Locate the cell with the specified text and output its (X, Y) center coordinate. 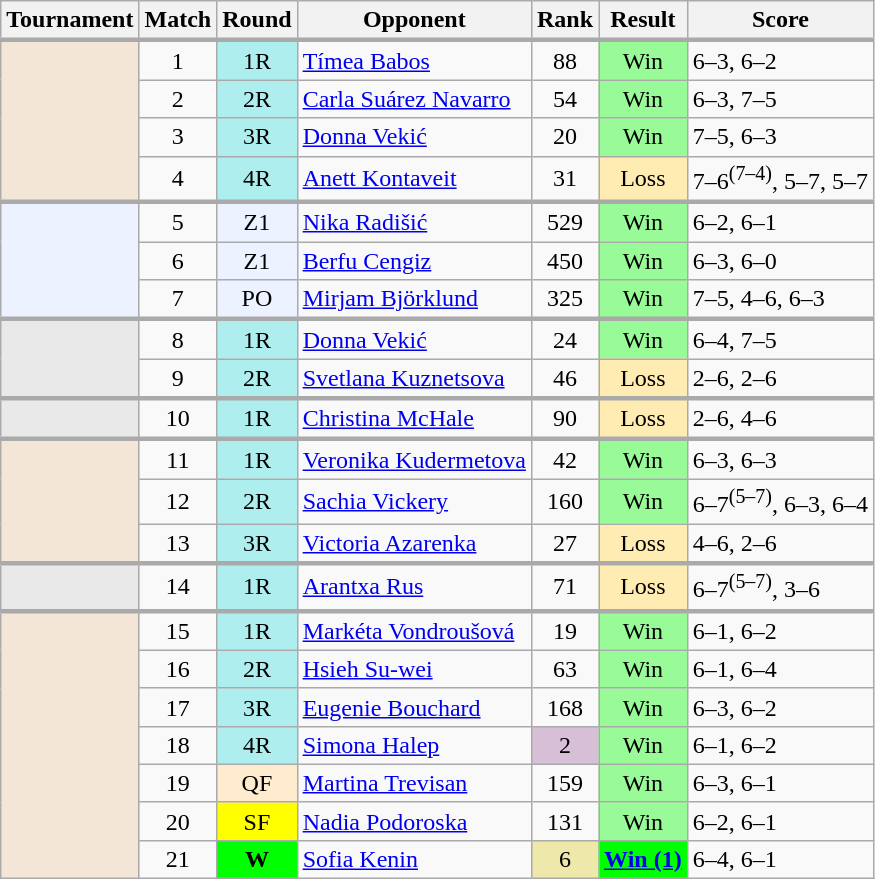
325 (564, 300)
Veronika Kudermetova (414, 459)
6–7(5–7), 3–6 (780, 587)
10 (178, 418)
Christina McHale (414, 418)
8 (178, 339)
6–4, 7–5 (780, 339)
13 (178, 544)
46 (564, 379)
6–3, 6–3 (780, 459)
Berfu Cengiz (414, 261)
1 (178, 60)
Carla Suárez Navarro (414, 99)
SF (257, 821)
2–6, 2–6 (780, 379)
6–7(5–7), 6–3, 6–4 (780, 502)
Round (257, 21)
3 (178, 137)
Simona Halep (414, 745)
42 (564, 459)
Nadia Podoroska (414, 821)
159 (564, 783)
6–3, 6–1 (780, 783)
6–4, 6–1 (780, 860)
Mirjam Björklund (414, 300)
63 (564, 669)
Rank (564, 21)
W (257, 860)
27 (564, 544)
Arantxa Rus (414, 587)
Sofia Kenin (414, 860)
Win (1) (644, 860)
450 (564, 261)
6–3, 7–5 (780, 99)
7–6(7–4), 5–7, 5–7 (780, 179)
18 (178, 745)
Anett Kontaveit (414, 179)
131 (564, 821)
11 (178, 459)
Sachia Vickery (414, 502)
2–6, 4–6 (780, 418)
529 (564, 222)
17 (178, 707)
Svetlana Kuznetsova (414, 379)
Hsieh Su-wei (414, 669)
4 (178, 179)
21 (178, 860)
5 (178, 222)
14 (178, 587)
Tournament (70, 21)
PO (257, 300)
6–1, 6–4 (780, 669)
160 (564, 502)
71 (564, 587)
Nika Radišić (414, 222)
Victoria Azarenka (414, 544)
7–5, 4–6, 6–3 (780, 300)
9 (178, 379)
16 (178, 669)
Score (780, 21)
7–5, 6–3 (780, 137)
15 (178, 631)
90 (564, 418)
24 (564, 339)
Opponent (414, 21)
Markéta Vondroušová (414, 631)
7 (178, 300)
6–3, 6–0 (780, 261)
54 (564, 99)
4–6, 2–6 (780, 544)
12 (178, 502)
168 (564, 707)
Eugenie Bouchard (414, 707)
Match (178, 21)
Tímea Babos (414, 60)
31 (564, 179)
Result (644, 21)
88 (564, 60)
QF (257, 783)
Martina Trevisan (414, 783)
